Output the [X, Y] coordinate of the center of the cell containing the given text.  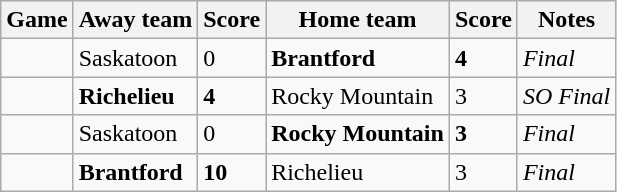
10 [232, 172]
SO Final [566, 96]
Notes [566, 20]
Game [37, 20]
Home team [358, 20]
Away team [136, 20]
